Detect which cell encompasses the target text, then output its [X, Y] center coordinate. 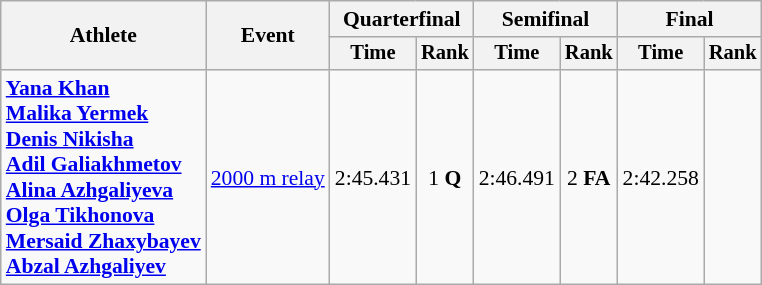
Yana KhanMalika YermekDenis NikishaAdil GaliakhmetovAlina AzhgaliyevaOlga TikhonovaMersaid ZhaxybayevAbzal Azhgaliyev [104, 177]
2:46.491 [517, 177]
2 FA [589, 177]
2:45.431 [373, 177]
Final [690, 19]
Event [268, 36]
Quarterfinal [402, 19]
2000 m relay [268, 177]
1 Q [445, 177]
Semifinal [546, 19]
Athlete [104, 36]
2:42.258 [661, 177]
